Detect which cell encompasses the target text, then output its (X, Y) center coordinate. 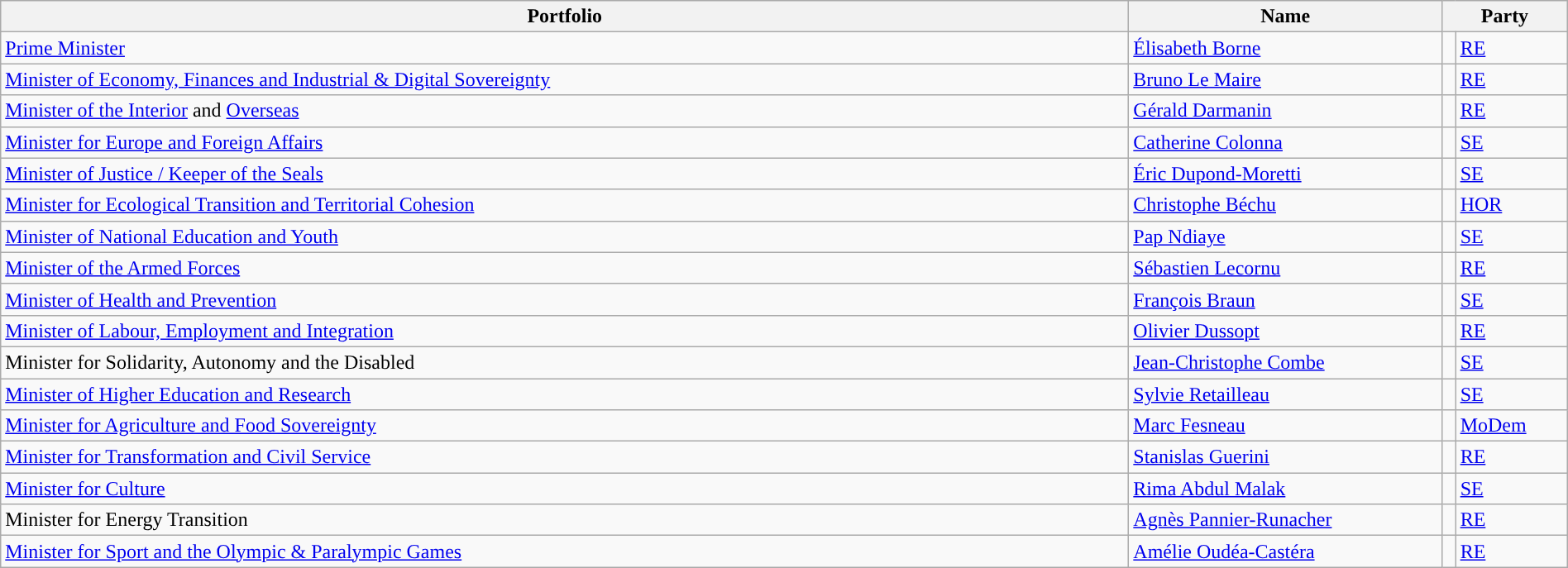
MoDem (1512, 426)
Minister for Europe and Foreign Affairs (565, 142)
Jean-Christophe Combe (1285, 362)
Amélie Oudéa-Castéra (1285, 551)
Minister for Agriculture and Food Sovereignty (565, 426)
Pap Ndiaye (1285, 236)
Minister of Health and Prevention (565, 299)
Minister for Culture (565, 489)
Minister for Sport and the Olympic & Paralympic Games (565, 551)
HOR (1512, 205)
Agnès Pannier-Runacher (1285, 520)
Minister of Higher Education and Research (565, 394)
Rima Abdul Malak (1285, 489)
Minister of Labour, Employment and Integration (565, 331)
Minister for Ecological Transition and Territorial Cohesion (565, 205)
Sylvie Retailleau (1285, 394)
Minister for Transformation and Civil Service (565, 457)
Élisabeth Borne (1285, 48)
Portfolio (565, 17)
Stanislas Guerini (1285, 457)
Name (1285, 17)
Minister for Energy Transition (565, 520)
Minister of National Education and Youth (565, 236)
Party (1505, 17)
Christophe Béchu (1285, 205)
Catherine Colonna (1285, 142)
Bruno Le Maire (1285, 79)
Marc Fesneau (1285, 426)
Minister of Justice / Keeper of the Seals (565, 174)
Minister of Economy, Finances and Industrial & Digital Sovereignty (565, 79)
Minister of the Armed Forces (565, 268)
Prime Minister (565, 48)
Minister for Solidarity, Autonomy and the Disabled (565, 362)
Éric Dupond-Moretti (1285, 174)
François Braun (1285, 299)
Sébastien Lecornu (1285, 268)
Minister of the Interior and Overseas (565, 111)
Olivier Dussopt (1285, 331)
Gérald Darmanin (1285, 111)
